Scan for the cell matching the given text and deliver its [x, y] coordinate at center. 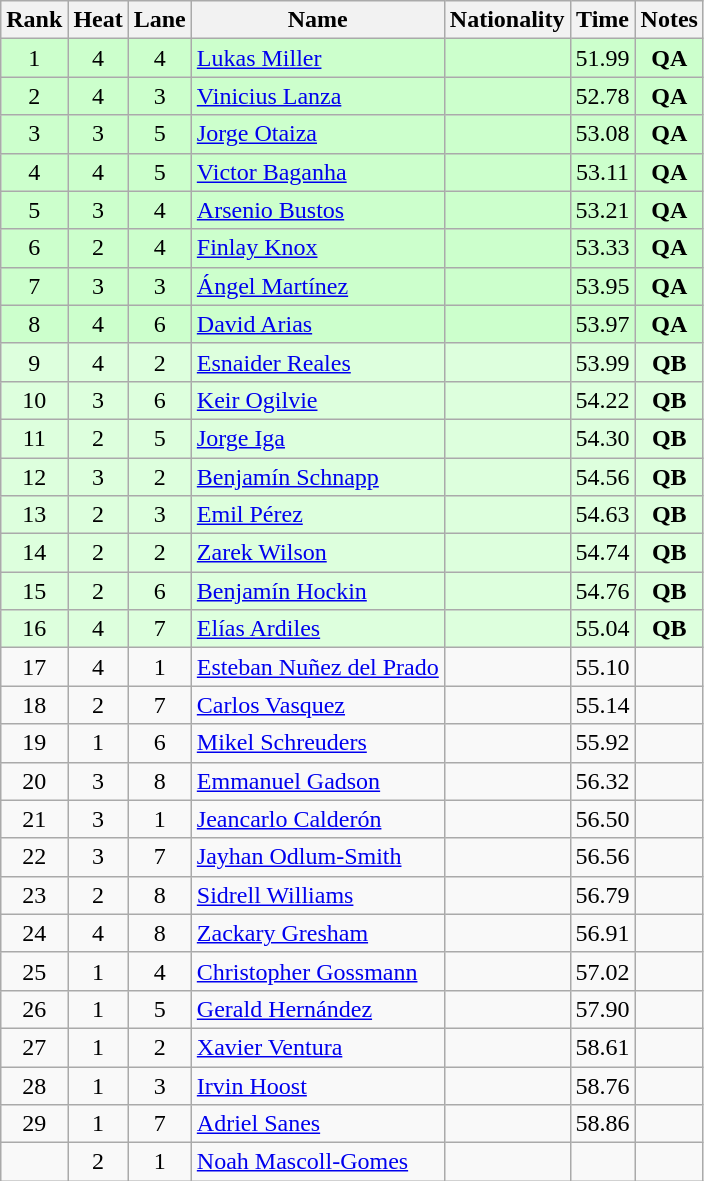
55.92 [602, 743]
18 [34, 705]
53.11 [602, 172]
Esnaider Reales [318, 362]
Elías Ardiles [318, 629]
Emil Pérez [318, 515]
Benjamín Hockin [318, 591]
Esteban Nuñez del Prado [318, 667]
25 [34, 971]
54.22 [602, 400]
Nationality [507, 20]
Time [602, 20]
Vinicius Lanza [318, 96]
Christopher Gossmann [318, 971]
Jeancarlo Calderón [318, 819]
54.30 [602, 438]
Victor Baganha [318, 172]
17 [34, 667]
Ángel Martínez [318, 286]
55.04 [602, 629]
52.78 [602, 96]
55.10 [602, 667]
54.63 [602, 515]
14 [34, 553]
Gerald Hernández [318, 1009]
53.33 [602, 248]
20 [34, 781]
29 [34, 1124]
Heat [98, 20]
Carlos Vasquez [318, 705]
Jorge Otaiza [318, 134]
53.21 [602, 210]
Xavier Ventura [318, 1047]
Lukas Miller [318, 58]
Emmanuel Gadson [318, 781]
Rank [34, 20]
Mikel Schreuders [318, 743]
Finlay Knox [318, 248]
53.08 [602, 134]
David Arias [318, 324]
54.74 [602, 553]
22 [34, 857]
Adriel Sanes [318, 1124]
16 [34, 629]
21 [34, 819]
Name [318, 20]
23 [34, 895]
56.91 [602, 933]
56.79 [602, 895]
56.50 [602, 819]
27 [34, 1047]
15 [34, 591]
Jayhan Odlum-Smith [318, 857]
Jorge Iga [318, 438]
10 [34, 400]
Zackary Gresham [318, 933]
Sidrell Williams [318, 895]
28 [34, 1085]
53.95 [602, 286]
58.61 [602, 1047]
58.86 [602, 1124]
Noah Mascoll-Gomes [318, 1162]
Zarek Wilson [318, 553]
58.76 [602, 1085]
53.99 [602, 362]
9 [34, 362]
13 [34, 515]
56.56 [602, 857]
Lane [160, 20]
54.76 [602, 591]
11 [34, 438]
Keir Ogilvie [318, 400]
24 [34, 933]
54.56 [602, 477]
Arsenio Bustos [318, 210]
56.32 [602, 781]
55.14 [602, 705]
Benjamín Schnapp [318, 477]
12 [34, 477]
53.97 [602, 324]
51.99 [602, 58]
19 [34, 743]
Irvin Hoost [318, 1085]
57.90 [602, 1009]
57.02 [602, 971]
26 [34, 1009]
Notes [669, 20]
